Find where the given text appears and provide that cell's center as (X, Y) coordinate. 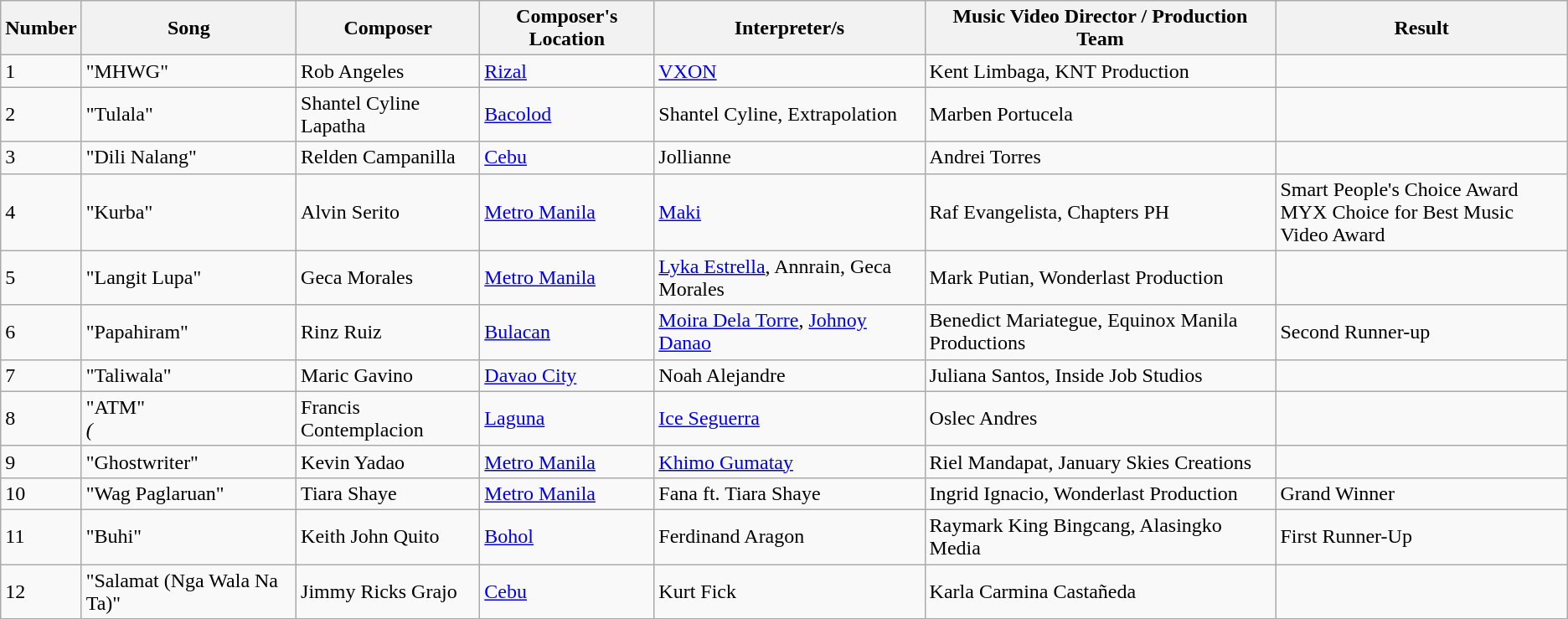
Raf Evangelista, Chapters PH (1101, 212)
Shantel Cyline, Extrapolation (789, 114)
Fana ft. Tiara Shaye (789, 493)
Number (41, 28)
8 (41, 419)
Jollianne (789, 157)
Ice Seguerra (789, 419)
Kevin Yadao (389, 462)
"Ghostwriter" (188, 462)
"Kurba" (188, 212)
Maki (789, 212)
9 (41, 462)
"Salamat (Nga Wala Na Ta)" (188, 591)
5 (41, 278)
Bacolod (567, 114)
Jimmy Ricks Grajo (389, 591)
Ingrid Ignacio, Wonderlast Production (1101, 493)
7 (41, 375)
Benedict Mariategue, Equinox Manila Productions (1101, 332)
Karla Carmina Castañeda (1101, 591)
Music Video Director / Production Team (1101, 28)
Relden Campanilla (389, 157)
Ferdinand Aragon (789, 536)
Geca Morales (389, 278)
"Buhi" (188, 536)
10 (41, 493)
1 (41, 71)
Khimo Gumatay (789, 462)
Lyka Estrella, Annrain, Geca Morales (789, 278)
"Taliwala" (188, 375)
"Papahiram" (188, 332)
"Dili Nalang" (188, 157)
6 (41, 332)
Juliana Santos, Inside Job Studios (1101, 375)
4 (41, 212)
2 (41, 114)
"MHWG" (188, 71)
Noah Alejandre (789, 375)
"Tulala" (188, 114)
Davao City (567, 375)
3 (41, 157)
11 (41, 536)
Shantel Cyline Lapatha (389, 114)
Mark Putian, Wonderlast Production (1101, 278)
Francis Contemplacion (389, 419)
Keith John Quito (389, 536)
Alvin Serito (389, 212)
Tiara Shaye (389, 493)
Rob Angeles (389, 71)
Second Runner-up (1421, 332)
Kurt Fick (789, 591)
Moira Dela Torre, Johnoy Danao (789, 332)
"Langit Lupa" (188, 278)
Rinz Ruiz (389, 332)
First Runner-Up (1421, 536)
Bohol (567, 536)
Marben Portucela (1101, 114)
Grand Winner (1421, 493)
12 (41, 591)
Song (188, 28)
Kent Limbaga, KNT Production (1101, 71)
Bulacan (567, 332)
Rizal (567, 71)
"ATM" ( (188, 419)
Composer's Location (567, 28)
Smart People's Choice AwardMYX Choice for Best Music Video Award (1421, 212)
Laguna (567, 419)
Result (1421, 28)
Oslec Andres (1101, 419)
Interpreter/s (789, 28)
Maric Gavino (389, 375)
Raymark King Bingcang, Alasingko Media (1101, 536)
Riel Mandapat, January Skies Creations (1101, 462)
VXON (789, 71)
Composer (389, 28)
"Wag Paglaruan" (188, 493)
Andrei Torres (1101, 157)
